Scan for the cell matching the given text and deliver its (x, y) coordinate at center. 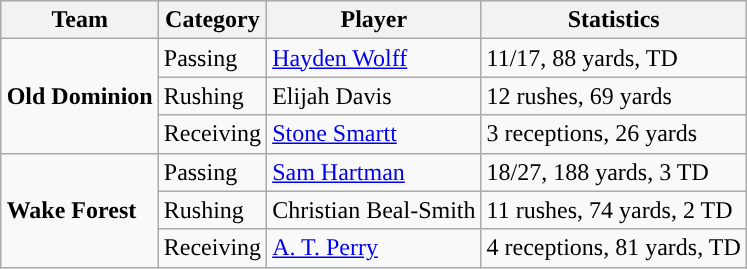
Sam Hartman (374, 172)
12 rushes, 69 yards (614, 96)
11/17, 88 yards, TD (614, 58)
3 receptions, 26 yards (614, 134)
A. T. Perry (374, 248)
Team (80, 20)
11 rushes, 74 yards, 2 TD (614, 210)
Player (374, 20)
Old Dominion (80, 96)
Stone Smartt (374, 134)
Christian Beal-Smith (374, 210)
Wake Forest (80, 210)
4 receptions, 81 yards, TD (614, 248)
Elijah Davis (374, 96)
Statistics (614, 20)
Hayden Wolff (374, 58)
Category (212, 20)
18/27, 188 yards, 3 TD (614, 172)
